For the text-containing cell, return its midpoint in (X, Y) coordinate format. 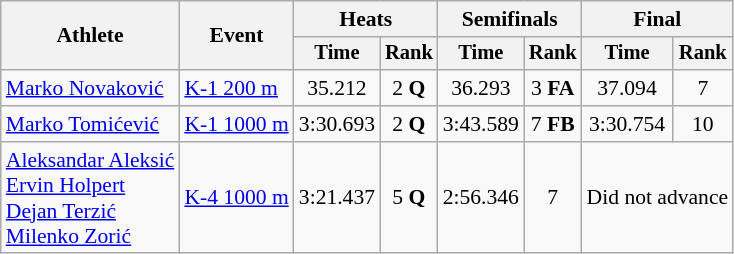
36.293 (481, 88)
Event (236, 36)
Heats (366, 19)
10 (702, 124)
3:43.589 (481, 124)
Athlete (90, 36)
5 Q (409, 198)
7 FB (553, 124)
3:30.754 (628, 124)
Did not advance (658, 198)
3 FA (553, 88)
Marko Tomićević (90, 124)
Final (658, 19)
3:21.437 (337, 198)
37.094 (628, 88)
Semifinals (510, 19)
2:56.346 (481, 198)
K-1 200 m (236, 88)
K-4 1000 m (236, 198)
35.212 (337, 88)
Marko Novaković (90, 88)
Aleksandar AleksićErvin Holpert Dejan Terzić Milenko Zorić (90, 198)
K-1 1000 m (236, 124)
3:30.693 (337, 124)
